Locate the cell with the specified text and output its (x, y) center coordinate. 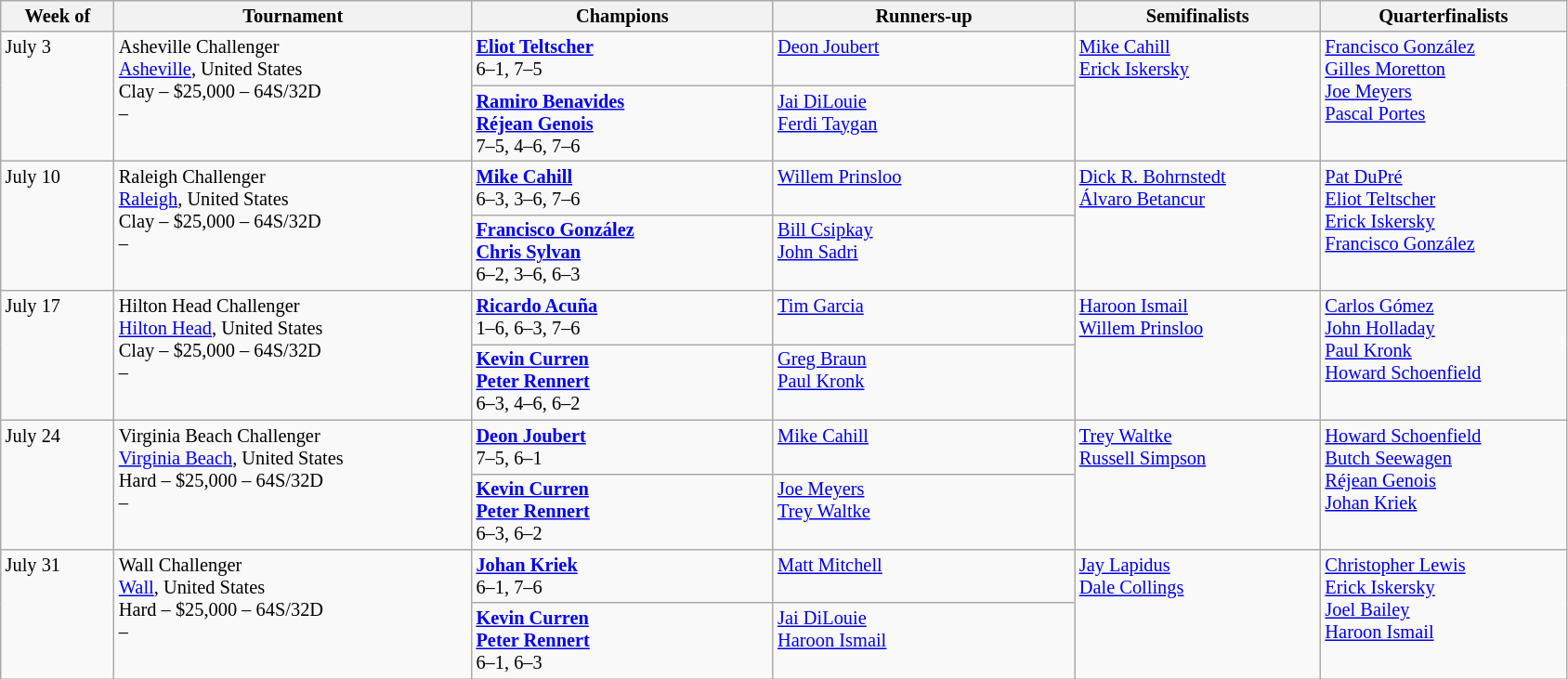
Trey Waltke Russell Simpson (1198, 485)
Deon Joubert 7–5, 6–1 (622, 447)
Runners-up (923, 16)
Hilton Head Challenger Hilton Head, United StatesClay – $25,000 – 64S/32D – (294, 355)
July 24 (58, 485)
Howard Schoenfield Butch Seewagen Réjean Genois Johan Kriek (1444, 485)
Kevin Curren Peter Rennert6–3, 6–2 (622, 512)
Matt Mitchell (923, 576)
Raleigh Challenger Raleigh, United StatesClay – $25,000 – 64S/32D – (294, 225)
Christopher Lewis Erick Iskersky Joel Bailey Haroon Ismail (1444, 613)
Mike Cahill Erick Iskersky (1198, 97)
Week of (58, 16)
July 10 (58, 225)
Mike Cahill (923, 447)
Asheville Challenger Asheville, United StatesClay – $25,000 – 64S/32D – (294, 97)
Johan Kriek 6–1, 7–6 (622, 576)
July 17 (58, 355)
Francisco González Gilles Moretton Joe Meyers Pascal Portes (1444, 97)
Tim Garcia (923, 318)
Virginia Beach Challenger Virginia Beach, United StatesHard – $25,000 – 64S/32D – (294, 485)
Willem Prinsloo (923, 188)
Jai DiLouie Ferdi Taygan (923, 124)
Jay Lapidus Dale Collings (1198, 613)
Ramiro Benavides Réjean Genois7–5, 4–6, 7–6 (622, 124)
Pat DuPré Eliot Teltscher Erick Iskersky Francisco González (1444, 225)
Kevin Curren Peter Rennert6–3, 4–6, 6–2 (622, 382)
Tournament (294, 16)
Dick R. Bohrnstedt Álvaro Betancur (1198, 225)
Ricardo Acuña 1–6, 6–3, 7–6 (622, 318)
Champions (622, 16)
Jai DiLouie Haroon Ismail (923, 641)
Deon Joubert (923, 59)
Greg Braun Paul Kronk (923, 382)
Eliot Teltscher 6–1, 7–5 (622, 59)
July 3 (58, 97)
Kevin Curren Peter Rennert6–1, 6–3 (622, 641)
Haroon Ismail Willem Prinsloo (1198, 355)
Carlos Gómez John Holladay Paul Kronk Howard Schoenfield (1444, 355)
July 31 (58, 613)
Quarterfinalists (1444, 16)
Francisco González Chris Sylvan6–2, 3–6, 6–3 (622, 253)
Wall Challenger Wall, United StatesHard – $25,000 – 64S/32D – (294, 613)
Joe Meyers Trey Waltke (923, 512)
Mike Cahill 6–3, 3–6, 7–6 (622, 188)
Semifinalists (1198, 16)
Bill Csipkay John Sadri (923, 253)
